Locate the cell with the specified text and output its (X, Y) center coordinate. 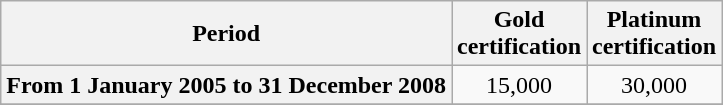
15,000 (520, 85)
From 1 January 2005 to 31 December 2008 (226, 85)
30,000 (654, 85)
Platinumcertification (654, 34)
Goldcertification (520, 34)
Period (226, 34)
